Identify which cell holds the provided text, then report its (x, y) central coordinate. 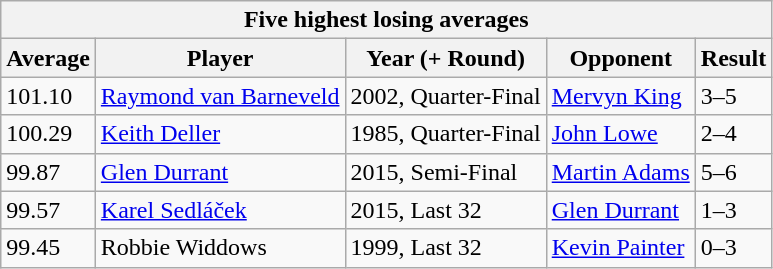
Karel Sedláček (220, 210)
3–5 (733, 96)
Martin Adams (620, 172)
Five highest losing averages (386, 20)
2–4 (733, 134)
5–6 (733, 172)
99.57 (48, 210)
Year (+ Round) (446, 58)
Kevin Painter (620, 248)
Average (48, 58)
John Lowe (620, 134)
Result (733, 58)
Robbie Widdows (220, 248)
99.87 (48, 172)
1–3 (733, 210)
2015, Last 32 (446, 210)
1999, Last 32 (446, 248)
101.10 (48, 96)
Mervyn King (620, 96)
Keith Deller (220, 134)
1985, Quarter-Final (446, 134)
2002, Quarter-Final (446, 96)
99.45 (48, 248)
0–3 (733, 248)
100.29 (48, 134)
Raymond van Barneveld (220, 96)
Opponent (620, 58)
2015, Semi-Final (446, 172)
Player (220, 58)
